Extract the [X, Y] coordinate from the center of the cell holding the provided text.  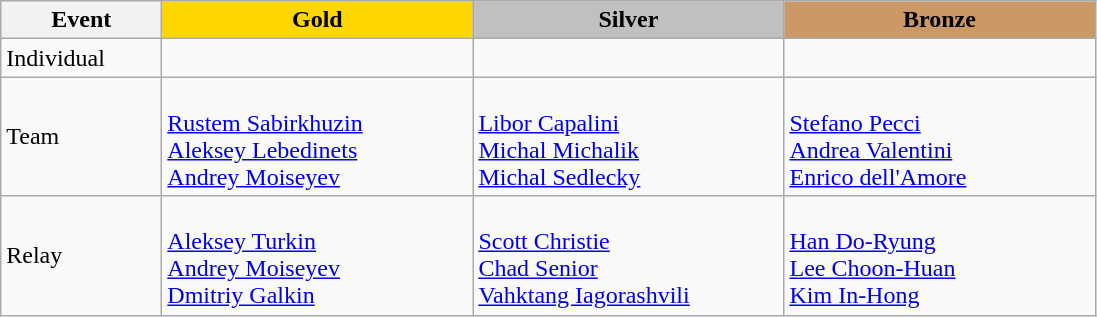
Stefano Pecci Andrea Valentini Enrico dell'Amore [940, 136]
Libor Capalini Michal Michalik Michal Sedlecky [628, 136]
Gold [318, 20]
Silver [628, 20]
Relay [82, 256]
Han Do-Ryung Lee Choon-Huan Kim In-Hong [940, 256]
Event [82, 20]
Scott Christie Chad Senior Vahktang Iagorashvili [628, 256]
Individual [82, 58]
Rustem Sabirkhuzin Aleksey Lebedinets Andrey Moiseyev [318, 136]
Bronze [940, 20]
Team [82, 136]
Aleksey Turkin Andrey Moiseyev Dmitriy Galkin [318, 256]
